Determine the [x, y] coordinate at the center of the cell enclosing the given text.  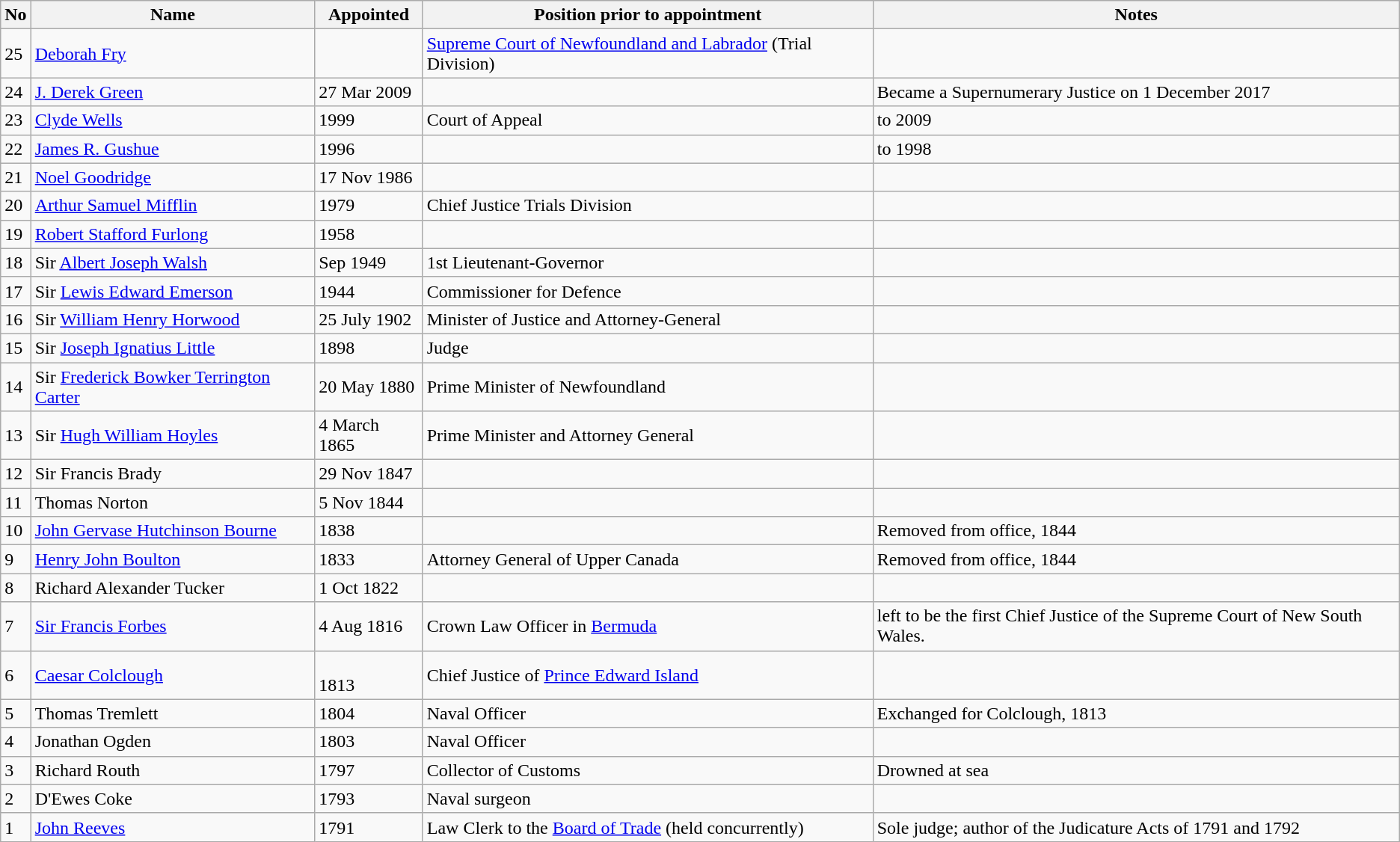
5 [16, 713]
Law Clerk to the Board of Trade (held concurrently) [648, 827]
1st Lieutenant-Governor [648, 262]
Name [173, 15]
1797 [369, 770]
Sir Hugh William Hoyles [173, 435]
1791 [369, 827]
1996 [369, 149]
25 [16, 54]
Sole judge; author of the Judicature Acts of 1791 and 1792 [1136, 827]
Drowned at sea [1136, 770]
to 2009 [1136, 120]
Arthur Samuel Mifflin [173, 206]
1793 [369, 799]
20 May 1880 [369, 386]
1898 [369, 348]
Sir Francis Brady [173, 474]
John Gervase Hutchinson Bourne [173, 531]
14 [16, 386]
Sir Lewis Edward Emerson [173, 291]
3 [16, 770]
1944 [369, 291]
19 [16, 234]
Sir Frederick Bowker Terrington Carter [173, 386]
4 Aug 1816 [369, 627]
2 [16, 799]
Sep 1949 [369, 262]
to 1998 [1136, 149]
18 [16, 262]
Richard Routh [173, 770]
Naval surgeon [648, 799]
Noel Goodridge [173, 177]
Chief Justice Trials Division [648, 206]
Appointed [369, 15]
Prime Minister of Newfoundland [648, 386]
4 March 1865 [369, 435]
Became a Supernumerary Justice on 1 December 2017 [1136, 92]
Thomas Norton [173, 503]
25 July 1902 [369, 319]
4 [16, 742]
1838 [369, 531]
9 [16, 559]
17 Nov 1986 [369, 177]
16 [16, 319]
13 [16, 435]
James R. Gushue [173, 149]
8 [16, 588]
15 [16, 348]
Exchanged for Colclough, 1813 [1136, 713]
John Reeves [173, 827]
No [16, 15]
Crown Law Officer in Bermuda [648, 627]
22 [16, 149]
Clyde Wells [173, 120]
Sir Joseph Ignatius Little [173, 348]
left to be the first Chief Justice of the Supreme Court of New South Wales. [1136, 627]
5 Nov 1844 [369, 503]
Notes [1136, 15]
1813 [369, 674]
7 [16, 627]
Position prior to appointment [648, 15]
Judge [648, 348]
29 Nov 1847 [369, 474]
20 [16, 206]
Thomas Tremlett [173, 713]
Jonathan Ogden [173, 742]
Robert Stafford Furlong [173, 234]
1999 [369, 120]
1803 [369, 742]
Minister of Justice and Attorney-General [648, 319]
Chief Justice of Prince Edward Island [648, 674]
J. Derek Green [173, 92]
1958 [369, 234]
Collector of Customs [648, 770]
11 [16, 503]
1804 [369, 713]
Henry John Boulton [173, 559]
10 [16, 531]
1833 [369, 559]
Richard Alexander Tucker [173, 588]
23 [16, 120]
Court of Appeal [648, 120]
1 Oct 1822 [369, 588]
1 [16, 827]
Deborah Fry [173, 54]
27 Mar 2009 [369, 92]
6 [16, 674]
12 [16, 474]
Sir Albert Joseph Walsh [173, 262]
21 [16, 177]
Commissioner for Defence [648, 291]
1979 [369, 206]
Sir Francis Forbes [173, 627]
Supreme Court of Newfoundland and Labrador (Trial Division) [648, 54]
Prime Minister and Attorney General [648, 435]
Sir William Henry Horwood [173, 319]
17 [16, 291]
24 [16, 92]
Caesar Colclough [173, 674]
Attorney General of Upper Canada [648, 559]
D'Ewes Coke [173, 799]
